Identify which cell holds the provided text, then report its (X, Y) central coordinate. 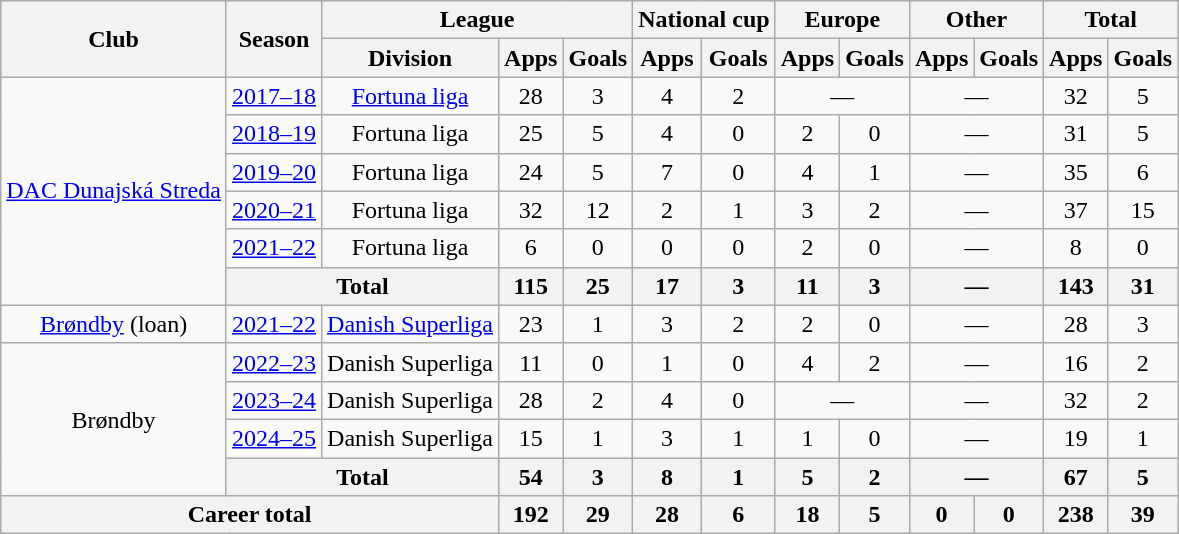
143 (1076, 286)
12 (598, 210)
National cup (704, 20)
Season (274, 39)
Career total (250, 515)
19 (1076, 438)
Other (976, 20)
37 (1076, 210)
54 (531, 477)
35 (1076, 172)
2024–25 (274, 438)
115 (531, 286)
Brøndby (114, 419)
39 (1143, 515)
2023–24 (274, 400)
Brøndby (loan) (114, 324)
18 (807, 515)
2017–18 (274, 96)
2018–19 (274, 134)
2020–21 (274, 210)
League (478, 20)
2019–20 (274, 172)
17 (667, 286)
Division (410, 58)
Europe (842, 20)
192 (531, 515)
Club (114, 39)
24 (531, 172)
2022–23 (274, 362)
67 (1076, 477)
29 (598, 515)
23 (531, 324)
DAC Dunajská Streda (114, 191)
7 (667, 172)
16 (1076, 362)
238 (1076, 515)
